For the text-containing cell, return its midpoint in (X, Y) coordinate format. 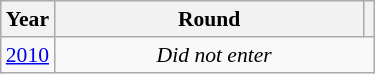
Year (28, 19)
Did not enter (214, 55)
Round (209, 19)
2010 (28, 55)
